Search for the cell housing the specified text and yield its (x, y) center coordinate. 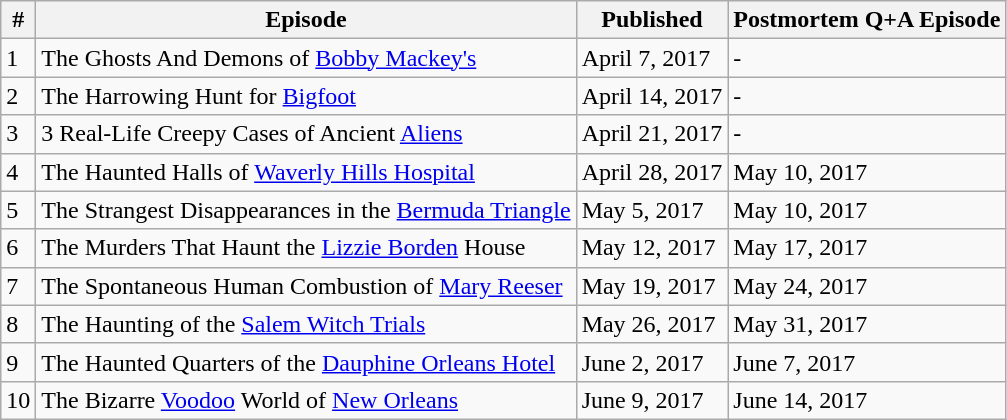
May 26, 2017 (652, 324)
May 31, 2017 (867, 324)
The Harrowing Hunt for Bigfoot (306, 96)
May 5, 2017 (652, 210)
The Murders That Haunt the Lizzie Borden House (306, 248)
May 19, 2017 (652, 286)
May 12, 2017 (652, 248)
June 7, 2017 (867, 362)
The Bizarre Voodoo World of New Orleans (306, 400)
The Haunting of the Salem Witch Trials (306, 324)
The Haunted Halls of Waverly Hills Hospital (306, 172)
1 (18, 58)
The Haunted Quarters of the Dauphine Orleans Hotel (306, 362)
2 (18, 96)
The Strangest Disappearances in the Bermuda Triangle (306, 210)
April 7, 2017 (652, 58)
May 17, 2017 (867, 248)
June 14, 2017 (867, 400)
9 (18, 362)
May 24, 2017 (867, 286)
6 (18, 248)
June 9, 2017 (652, 400)
10 (18, 400)
Postmortem Q+A Episode (867, 20)
April 14, 2017 (652, 96)
Published (652, 20)
4 (18, 172)
Episode (306, 20)
# (18, 20)
7 (18, 286)
3 Real-Life Creepy Cases of Ancient Aliens (306, 134)
The Ghosts And Demons of Bobby Mackey's (306, 58)
3 (18, 134)
The Spontaneous Human Combustion of Mary Reeser (306, 286)
April 28, 2017 (652, 172)
June 2, 2017 (652, 362)
8 (18, 324)
April 21, 2017 (652, 134)
5 (18, 210)
